Return the [x, y] coordinate for the center point of the cell that contains the specified text.  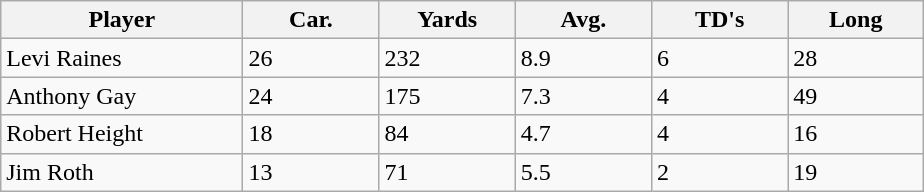
8.9 [583, 58]
19 [856, 172]
Avg. [583, 20]
Car. [311, 20]
Levi Raines [122, 58]
49 [856, 96]
4.7 [583, 134]
Long [856, 20]
84 [447, 134]
16 [856, 134]
6 [719, 58]
24 [311, 96]
175 [447, 96]
5.5 [583, 172]
Anthony Gay [122, 96]
71 [447, 172]
232 [447, 58]
2 [719, 172]
18 [311, 134]
28 [856, 58]
26 [311, 58]
13 [311, 172]
Robert Height [122, 134]
Jim Roth [122, 172]
Yards [447, 20]
TD's [719, 20]
Player [122, 20]
7.3 [583, 96]
